Identify which cell holds the provided text, then report its [x, y] central coordinate. 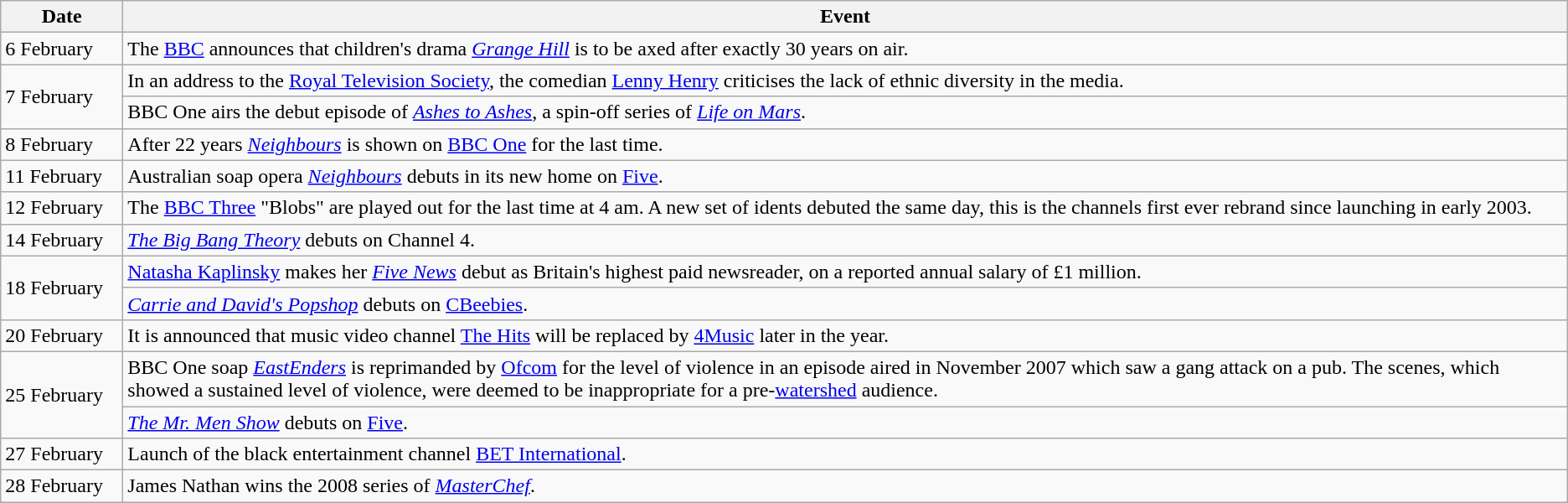
6 February [62, 49]
28 February [62, 486]
After 22 years Neighbours is shown on BBC One for the last time. [845, 144]
Australian soap opera Neighbours debuts in its new home on Five. [845, 176]
25 February [62, 394]
27 February [62, 454]
The Big Bang Theory debuts on Channel 4. [845, 240]
In an address to the Royal Television Society, the comedian Lenny Henry criticises the lack of ethnic diversity in the media. [845, 80]
James Nathan wins the 2008 series of MasterChef. [845, 486]
BBC One airs the debut episode of Ashes to Ashes, a spin-off series of Life on Mars. [845, 112]
18 February [62, 288]
12 February [62, 208]
The Mr. Men Show debuts on Five. [845, 422]
8 February [62, 144]
7 February [62, 96]
11 February [62, 176]
Natasha Kaplinsky makes her Five News debut as Britain's highest paid newsreader, on a reported annual salary of £1 million. [845, 272]
The BBC announces that children's drama Grange Hill is to be axed after exactly 30 years on air. [845, 49]
Date [62, 17]
Launch of the black entertainment channel BET International. [845, 454]
14 February [62, 240]
Carrie and David's Popshop debuts on CBeebies. [845, 303]
20 February [62, 335]
It is announced that music video channel The Hits will be replaced by 4Music later in the year. [845, 335]
Event [845, 17]
